From the cell containing the given text, extract its center point as (x, y) coordinate. 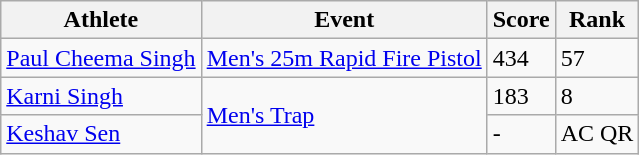
434 (521, 58)
AC QR (597, 134)
Men's 25m Rapid Fire Pistol (344, 58)
183 (521, 96)
Event (344, 20)
- (521, 134)
Men's Trap (344, 115)
Score (521, 20)
8 (597, 96)
Paul Cheema Singh (101, 58)
Rank (597, 20)
Karni Singh (101, 96)
Athlete (101, 20)
Keshav Sen (101, 134)
57 (597, 58)
